Search for the cell housing the specified text and yield its [X, Y] center coordinate. 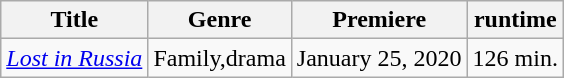
January 25, 2020 [379, 58]
Family,drama [220, 58]
Genre [220, 20]
Lost in Russia [74, 58]
Title [74, 20]
126 min. [515, 58]
runtime [515, 20]
Premiere [379, 20]
